For the text-containing cell, return its midpoint in (X, Y) coordinate format. 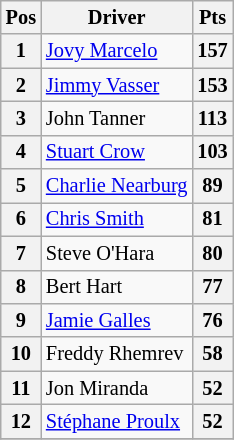
Jimmy Vasser (116, 85)
Stéphane Proulx (116, 421)
58 (212, 354)
Steve O'Hara (116, 253)
Bert Hart (116, 287)
7 (21, 253)
Stuart Crow (116, 152)
Driver (116, 17)
10 (21, 354)
103 (212, 152)
8 (21, 287)
2 (21, 85)
Freddy Rhemrev (116, 354)
153 (212, 85)
Jon Miranda (116, 388)
113 (212, 118)
80 (212, 253)
6 (21, 219)
157 (212, 51)
Charlie Nearburg (116, 186)
77 (212, 287)
John Tanner (116, 118)
3 (21, 118)
76 (212, 320)
1 (21, 51)
Jamie Galles (116, 320)
4 (21, 152)
9 (21, 320)
11 (21, 388)
Pos (21, 17)
81 (212, 219)
89 (212, 186)
12 (21, 421)
Chris Smith (116, 219)
Pts (212, 17)
5 (21, 186)
Jovy Marcelo (116, 51)
